For the text-containing cell, return its midpoint in [X, Y] coordinate format. 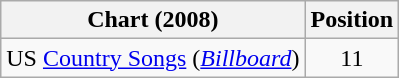
11 [352, 58]
US Country Songs (Billboard) [153, 58]
Position [352, 20]
Chart (2008) [153, 20]
